Identify which cell holds the provided text, then report its [X, Y] central coordinate. 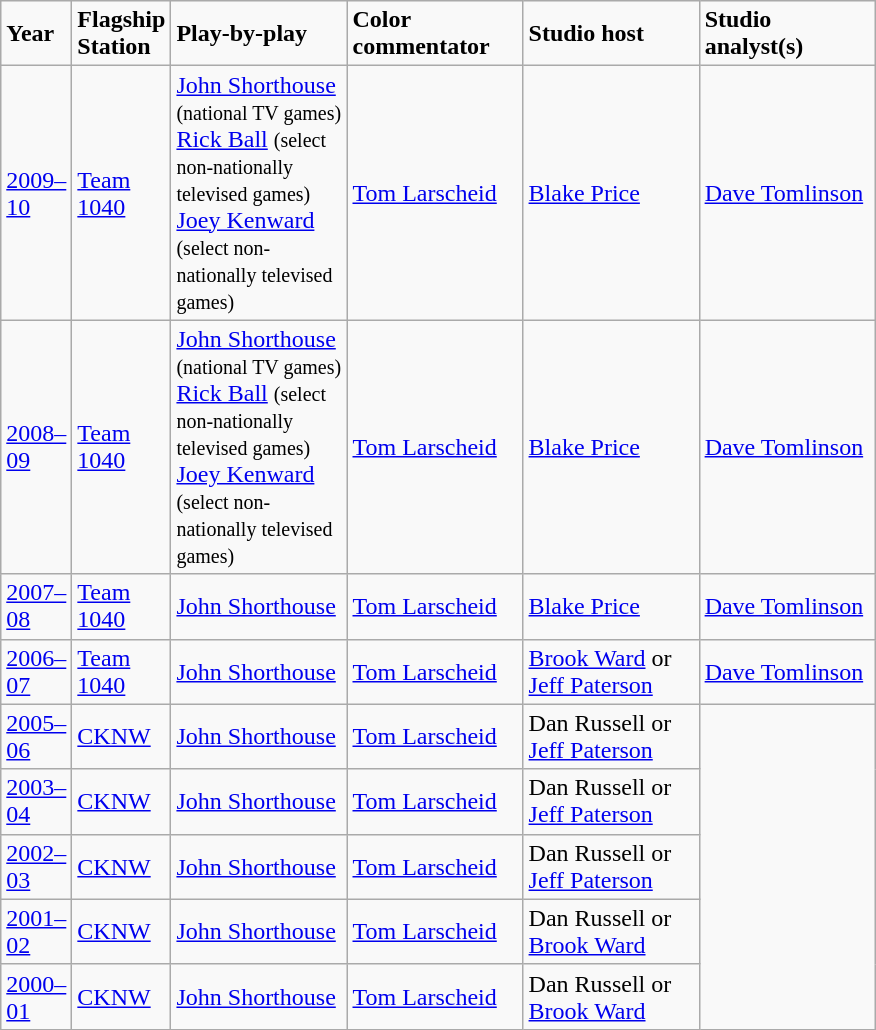
Brook Ward or Jeff Paterson [611, 672]
Play-by-play [259, 34]
Studio host [611, 34]
2000–01 [36, 996]
2003–04 [36, 802]
2006–07 [36, 672]
Color commentator [435, 34]
2001–02 [36, 932]
Flagship Station [122, 34]
2007–08 [36, 606]
Studio analyst(s) [787, 34]
2009–10 [36, 193]
2002–03 [36, 866]
2008–09 [36, 447]
Year [36, 34]
2005–06 [36, 736]
